Detect which cell encompasses the target text, then output its (x, y) center coordinate. 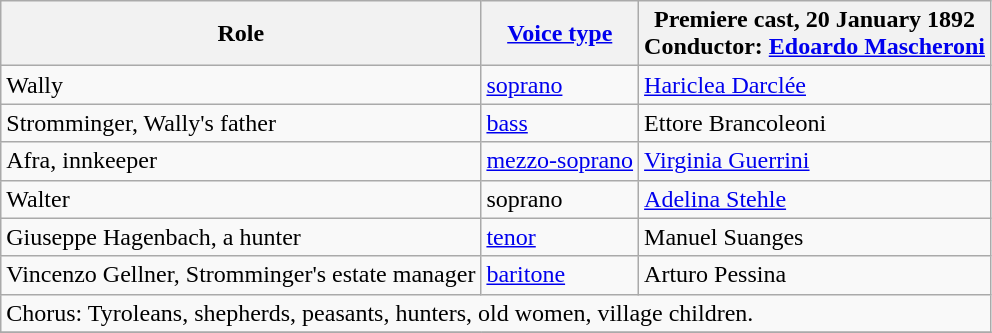
Premiere cast, 20 January 1892Conductor: Edoardo Mascheroni (815, 34)
Chorus: Tyroleans, shepherds, peasants, hunters, old women, village children. (496, 313)
Role (241, 34)
Hariclea Darclée (815, 85)
Stromminger, Wally's father (241, 123)
baritone (560, 275)
Virginia Guerrini (815, 161)
Vincenzo Gellner, Stromminger's estate manager (241, 275)
mezzo-soprano (560, 161)
Manuel Suanges (815, 237)
Walter (241, 199)
Ettore Brancoleoni (815, 123)
bass (560, 123)
tenor (560, 237)
Arturo Pessina (815, 275)
Voice type (560, 34)
Giuseppe Hagenbach, a hunter (241, 237)
Adelina Stehle (815, 199)
Afra, innkeeper (241, 161)
Wally (241, 85)
